Output the [X, Y] coordinate of the center of the cell containing the given text.  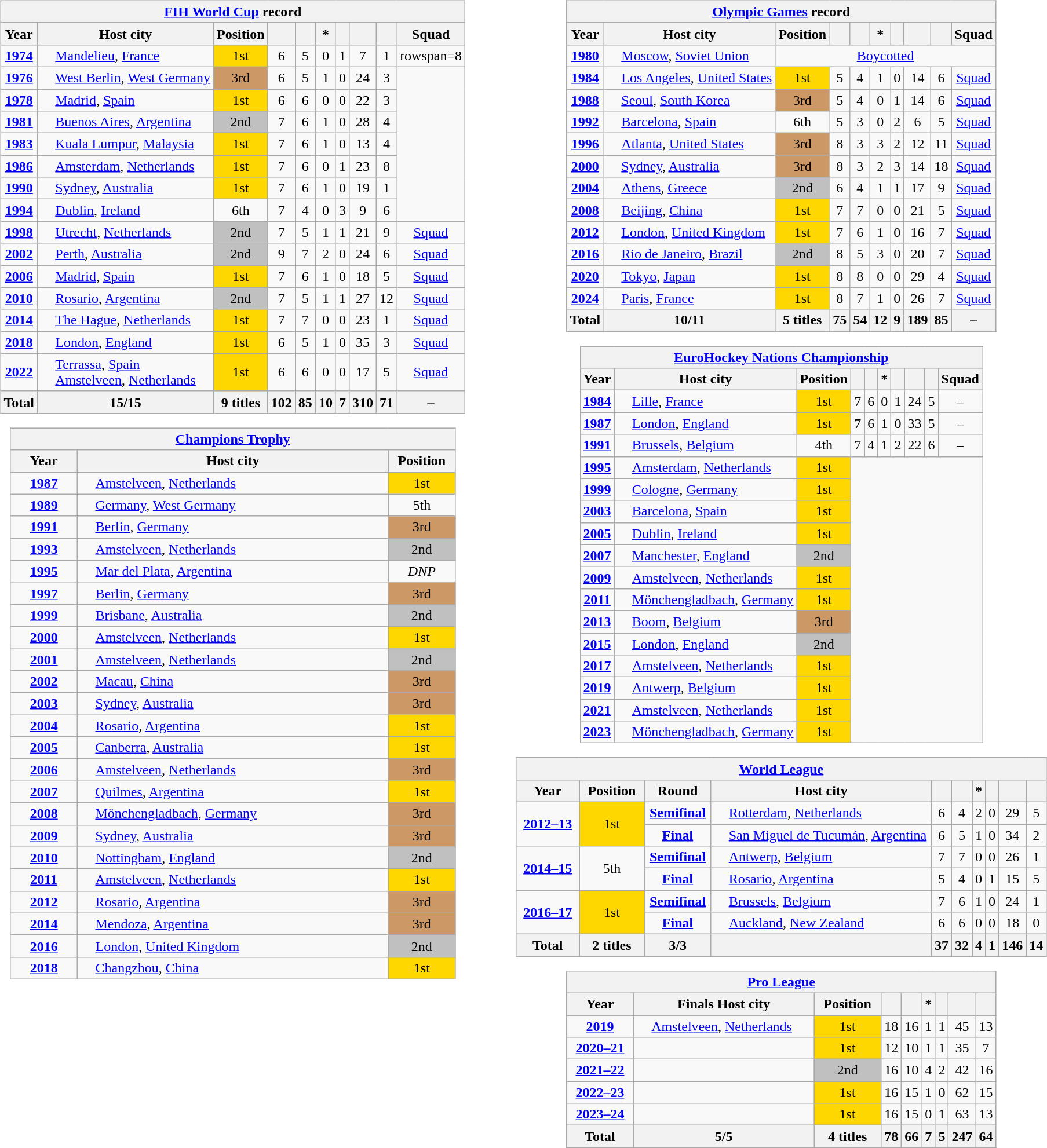
1989 [44, 505]
33 [914, 423]
Germany, West Germany [233, 505]
Auckland, New Zealand [821, 923]
Beijing, China [690, 210]
2021 [597, 710]
1990 [19, 188]
54 [860, 320]
Moscow, Soviet Union [690, 56]
Pro League [781, 982]
32 [962, 945]
78 [891, 1136]
1978 [19, 100]
Canberra, Australia [233, 748]
1983 [19, 144]
Boycotted [885, 56]
37 [941, 945]
Buenos Aires, Argentina [126, 122]
Quilmes, Argentina [233, 792]
Boom, Belgium [706, 621]
1996 [585, 144]
4th [824, 445]
1997 [44, 593]
75 [840, 320]
Champions Trophy [233, 439]
2023 [597, 732]
2021–22 [600, 1070]
4 titles [848, 1136]
Athens, Greece [690, 188]
Atlanta, United States [690, 144]
11 [941, 144]
62 [962, 1092]
2 titles [612, 945]
Changzhou, China [233, 968]
27 [363, 298]
Perth, Australia [126, 254]
2022–23 [600, 1092]
1988 [585, 100]
DNP [422, 571]
Rotterdam, Netherlands [821, 813]
1994 [19, 210]
West Berlin, West Germany [126, 78]
Brisbane, Australia [233, 615]
63 [962, 1114]
1974 [19, 56]
20 [918, 254]
2001 [44, 660]
Round [678, 791]
2013 [597, 621]
Tokyo, Japan [690, 276]
1976 [19, 78]
2016–17 [548, 912]
Kuala Lumpur, Malaysia [126, 144]
Seoul, South Korea [690, 100]
247 [962, 1136]
San Miguel de Tucumán, Argentina [821, 835]
19 [363, 188]
1981 [19, 122]
1986 [19, 166]
2014–15 [548, 868]
1998 [19, 232]
Olympic Games record [781, 12]
102 [282, 402]
rowspan=8 [431, 56]
71 [387, 402]
34 [1013, 835]
2020 [585, 276]
Rio de Janeiro, Brazil [690, 254]
Manchester, England [706, 555]
Mandelieu, France [126, 56]
3/3 [678, 945]
64 [986, 1136]
1993 [44, 549]
Lille, France [706, 401]
15/15 [126, 402]
The Hague, Netherlands [126, 320]
Nottingham, England [233, 858]
2015 [597, 644]
FIH World Cup record [233, 12]
5 titles [802, 320]
146 [1013, 945]
Paris, France [690, 298]
Finals Host city [724, 1004]
Cologne, Germany [706, 489]
10/11 [690, 320]
Los Angeles, United States [690, 78]
45 [962, 1026]
1992 [585, 122]
2022 [19, 372]
28 [363, 122]
5/5 [724, 1136]
2023–24 [600, 1114]
189 [918, 320]
2024 [585, 298]
66 [912, 1136]
42 [962, 1070]
2020–21 [600, 1048]
EuroHockey Nations Championship [781, 357]
9 titles [240, 402]
Utrecht, Netherlands [126, 232]
Mendoza, Argentina [233, 924]
Macau, China [233, 682]
Terrassa, Spain Amstelveen, Netherlands [126, 372]
Mar del Plata, Argentina [233, 571]
1980 [585, 56]
World League [781, 769]
2017 [597, 666]
2012–13 [548, 824]
310 [363, 402]
